Capture the cell that displays the provided text and extract its [x, y] central coordinate. 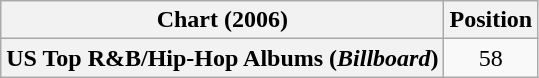
US Top R&B/Hip-Hop Albums (Billboard) [222, 58]
Position [491, 20]
58 [491, 58]
Chart (2006) [222, 20]
